Return [X, Y] of the center of cell containing provided text 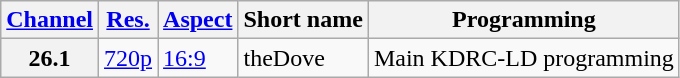
Aspect [198, 20]
Channel [50, 20]
16:9 [198, 58]
720p [128, 58]
Programming [524, 20]
Short name [303, 20]
Res. [128, 20]
Main KDRC-LD programming [524, 58]
26.1 [50, 58]
theDove [303, 58]
